For the text-containing cell, return its midpoint in (X, Y) coordinate format. 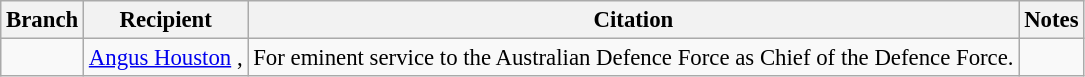
Recipient (166, 20)
For eminent service to the Australian Defence Force as Chief of the Defence Force. (634, 58)
Notes (1052, 20)
Branch (42, 20)
Citation (634, 20)
Angus Houston , (166, 58)
